Return [x, y] of the center of cell containing provided text 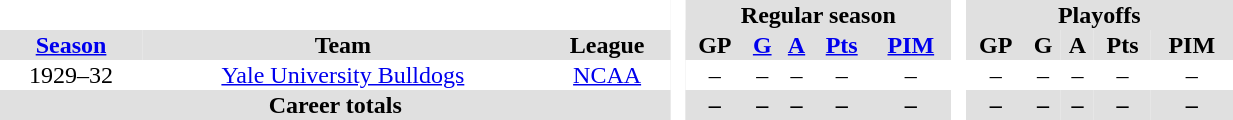
1929–32 [71, 75]
Playoffs [1099, 15]
Regular season [818, 15]
Team [343, 45]
Season [71, 45]
NCAA [608, 75]
Career totals [336, 105]
Yale University Bulldogs [343, 75]
League [608, 45]
